Return the [x, y] coordinate for the center point of the cell that contains the specified text.  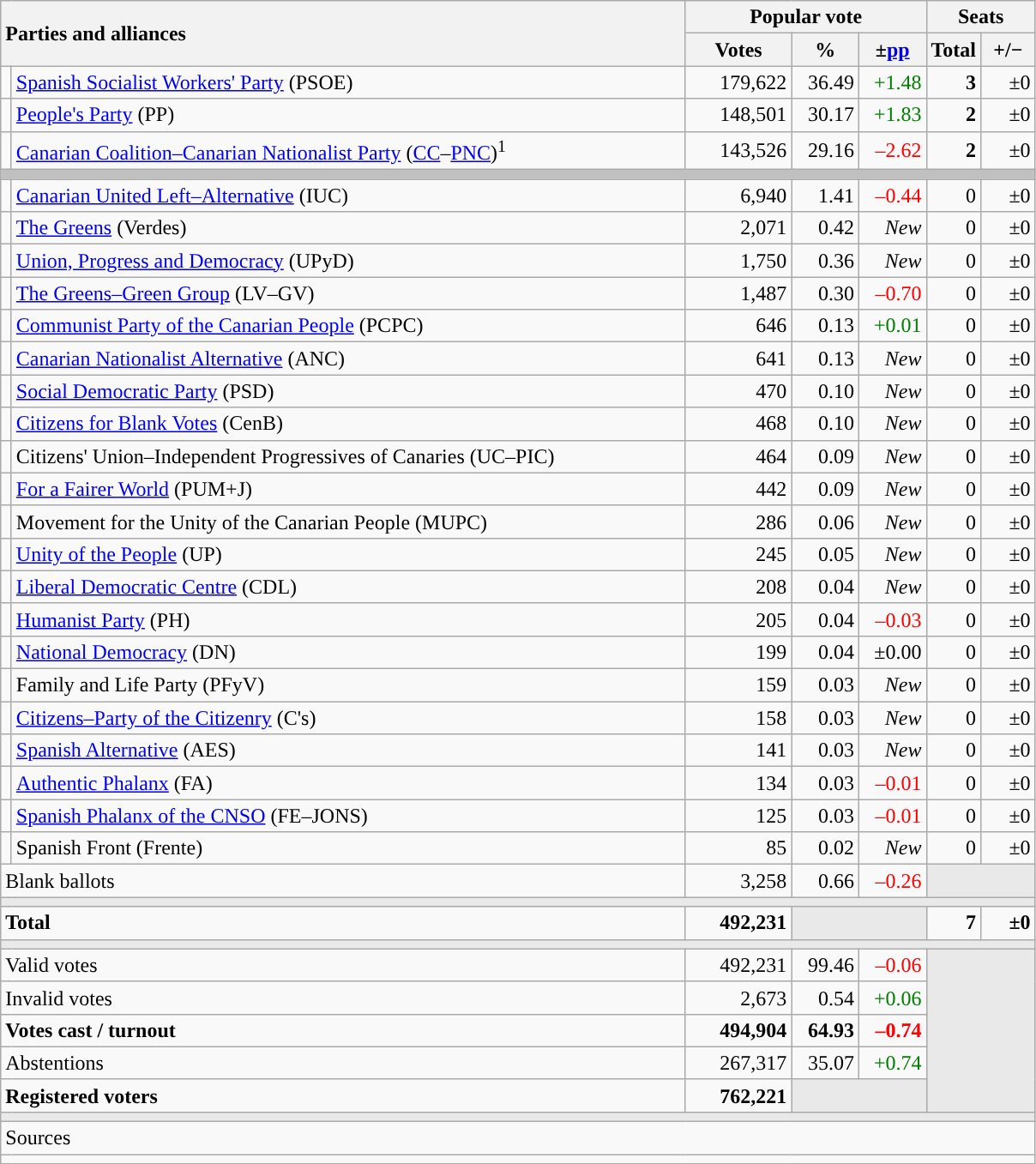
Abstentions [343, 1063]
286 [738, 522]
148,501 [738, 115]
208 [738, 587]
People's Party (PP) [348, 115]
Social Democratic Party (PSD) [348, 391]
+0.01 [892, 326]
158 [738, 718]
The Greens (Verdes) [348, 228]
+0.06 [892, 998]
Votes cast / turnout [343, 1030]
267,317 [738, 1063]
85 [738, 848]
The Greens–Green Group (LV–GV) [348, 293]
% [825, 50]
Spanish Alternative (AES) [348, 751]
3 [954, 82]
0.66 [825, 881]
464 [738, 456]
64.93 [825, 1030]
762,221 [738, 1095]
Spanish Phalanx of the CNSO (FE–JONS) [348, 816]
494,904 [738, 1030]
36.49 [825, 82]
±pp [892, 50]
30.17 [825, 115]
468 [738, 424]
641 [738, 359]
470 [738, 391]
143,526 [738, 151]
179,622 [738, 82]
+1.83 [892, 115]
Blank ballots [343, 881]
99.46 [825, 965]
1,487 [738, 293]
–0.44 [892, 196]
0.02 [825, 848]
442 [738, 489]
2,071 [738, 228]
Seats [981, 17]
0.54 [825, 998]
Spanish Front (Frente) [348, 848]
134 [738, 783]
3,258 [738, 881]
125 [738, 816]
Popular vote [806, 17]
Canarian Nationalist Alternative (ANC) [348, 359]
1,750 [738, 261]
–0.70 [892, 293]
Votes [738, 50]
0.05 [825, 554]
+1.48 [892, 82]
Authentic Phalanx (FA) [348, 783]
0.42 [825, 228]
0.36 [825, 261]
Spanish Socialist Workers' Party (PSOE) [348, 82]
+/− [1009, 50]
±0.00 [892, 652]
35.07 [825, 1063]
245 [738, 554]
29.16 [825, 151]
Humanist Party (PH) [348, 619]
Family and Life Party (PFyV) [348, 685]
–0.26 [892, 881]
Sources [518, 1138]
205 [738, 619]
Liberal Democratic Centre (CDL) [348, 587]
–0.06 [892, 965]
Registered voters [343, 1095]
Canarian Coalition–Canarian Nationalist Party (CC–PNC)1 [348, 151]
Valid votes [343, 965]
159 [738, 685]
+0.74 [892, 1063]
Parties and alliances [343, 33]
646 [738, 326]
Invalid votes [343, 998]
Canarian United Left–Alternative (IUC) [348, 196]
0.06 [825, 522]
0.30 [825, 293]
6,940 [738, 196]
199 [738, 652]
Citizens–Party of the Citizenry (C's) [348, 718]
National Democracy (DN) [348, 652]
141 [738, 751]
7 [954, 923]
Citizens for Blank Votes (CenB) [348, 424]
Citizens' Union–Independent Progressives of Canaries (UC–PIC) [348, 456]
For a Fairer World (PUM+J) [348, 489]
1.41 [825, 196]
Communist Party of the Canarian People (PCPC) [348, 326]
–0.74 [892, 1030]
Unity of the People (UP) [348, 554]
Union, Progress and Democracy (UPyD) [348, 261]
Movement for the Unity of the Canarian People (MUPC) [348, 522]
2,673 [738, 998]
–0.03 [892, 619]
–2.62 [892, 151]
